Scan for the cell matching the given text and deliver its (x, y) coordinate at center. 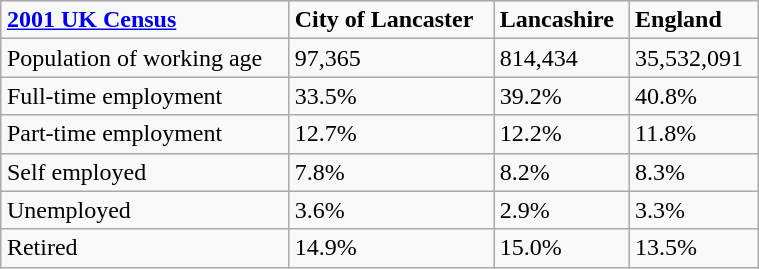
11.8% (694, 134)
2001 UK Census (145, 20)
7.8% (392, 172)
97,365 (392, 58)
40.8% (694, 96)
England (694, 20)
15.0% (562, 248)
Self employed (145, 172)
814,434 (562, 58)
14.9% (392, 248)
35,532,091 (694, 58)
8.2% (562, 172)
Unemployed (145, 210)
Retired (145, 248)
Full-time employment (145, 96)
3.6% (392, 210)
City of Lancaster (392, 20)
8.3% (694, 172)
3.3% (694, 210)
12.2% (562, 134)
12.7% (392, 134)
13.5% (694, 248)
Part-time employment (145, 134)
Population of working age (145, 58)
39.2% (562, 96)
33.5% (392, 96)
Lancashire (562, 20)
2.9% (562, 210)
